Capture the cell that displays the provided text and extract its (X, Y) central coordinate. 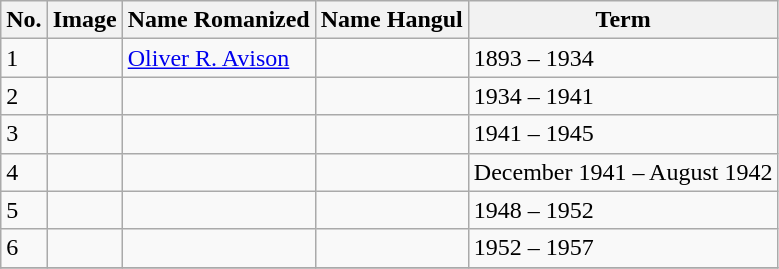
Image (84, 20)
3 (24, 134)
2 (24, 96)
Oliver R. Avison (218, 58)
1948 – 1952 (623, 210)
6 (24, 248)
4 (24, 172)
1952 – 1957 (623, 248)
Term (623, 20)
1893 – 1934 (623, 58)
Name Hangul (392, 20)
1941 – 1945 (623, 134)
No. (24, 20)
5 (24, 210)
1 (24, 58)
Name Romanized (218, 20)
December 1941 – August 1942 (623, 172)
1934 – 1941 (623, 96)
